Capture the cell that displays the provided text and extract its (X, Y) central coordinate. 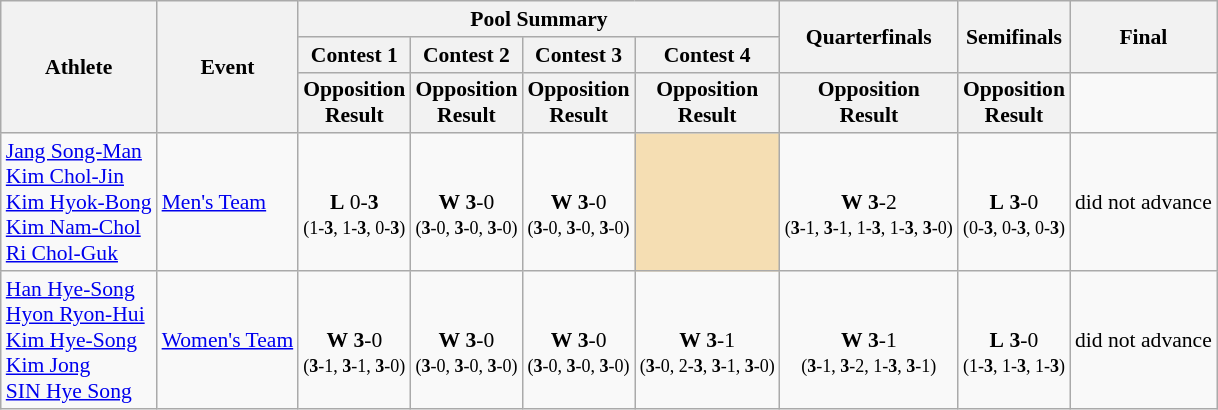
L 0-3(1-3, 1-3, 0-3) (354, 203)
L 3-0(0-3, 0-3, 0-3) (1014, 203)
L 3-0(1-3, 1-3, 1-3) (1014, 340)
Contest 2 (466, 55)
W 3-2(3-1, 3-1, 1-3, 1-3, 3-0) (869, 203)
Semifinals (1014, 36)
Contest 3 (578, 55)
Contest 1 (354, 55)
Men's Team (228, 203)
Han Hye-SongHyon Ryon-HuiKim Hye-SongKim JongSIN Hye Song (79, 340)
Contest 4 (708, 55)
Final (1144, 36)
W 3-1(3-1, 3-2, 1-3, 3-1) (869, 340)
Quarterfinals (869, 36)
Jang Song-ManKim Chol-JinKim Hyok-BongKim Nam-CholRi Chol-Guk (79, 203)
W 3-1(3-0, 2-3, 3-1, 3-0) (708, 340)
Event (228, 67)
Women's Team (228, 340)
W 3-0(3-1, 3-1, 3-0) (354, 340)
Athlete (79, 67)
Pool Summary (539, 19)
